Capture the cell that displays the provided text and extract its [x, y] central coordinate. 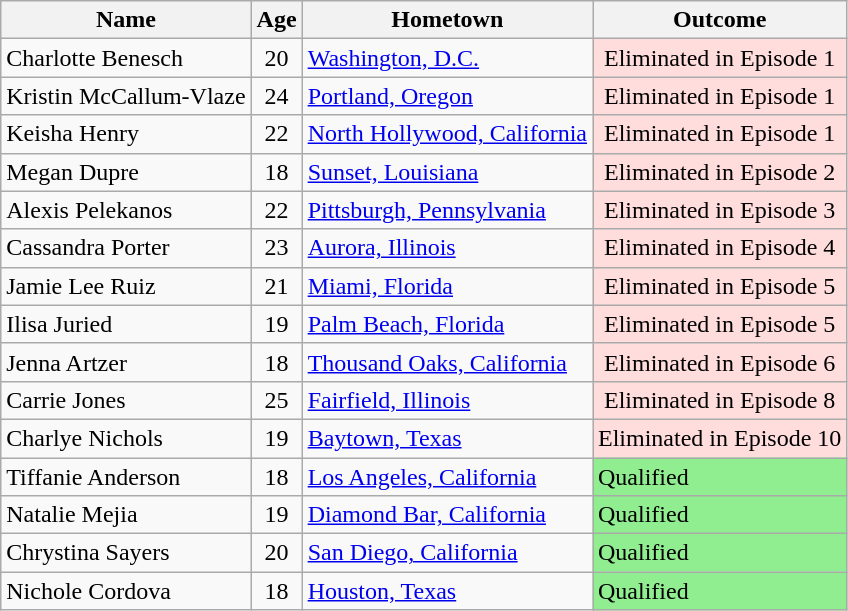
Carrie Jones [126, 400]
Eliminated in Episode 10 [719, 438]
Sunset, Louisiana [447, 172]
Tiffanie Anderson [126, 477]
Eliminated in Episode 8 [719, 400]
Aurora, Illinois [447, 248]
Nichole Cordova [126, 591]
Jamie Lee Ruiz [126, 286]
Pittsburgh, Pennsylvania [447, 210]
Outcome [719, 20]
Keisha Henry [126, 134]
Name [126, 20]
North Hollywood, California [447, 134]
Charlye Nichols [126, 438]
Houston, Texas [447, 591]
San Diego, California [447, 553]
Palm Beach, Florida [447, 324]
Age [276, 20]
Los Angeles, California [447, 477]
23 [276, 248]
Eliminated in Episode 3 [719, 210]
Cassandra Porter [126, 248]
Kristin McCallum-Vlaze [126, 96]
24 [276, 96]
Fairfield, Illinois [447, 400]
Portland, Oregon [447, 96]
Jenna Artzer [126, 362]
21 [276, 286]
Miami, Florida [447, 286]
Thousand Oaks, California [447, 362]
Washington, D.C. [447, 58]
Charlotte Benesch [126, 58]
Chrystina Sayers [126, 553]
Eliminated in Episode 2 [719, 172]
Diamond Bar, California [447, 515]
Hometown [447, 20]
Alexis Pelekanos [126, 210]
Megan Dupre [126, 172]
Natalie Mejia [126, 515]
25 [276, 400]
Eliminated in Episode 4 [719, 248]
Baytown, Texas [447, 438]
Ilisa Juried [126, 324]
Eliminated in Episode 6 [719, 362]
